Extract the [x, y] coordinate from the center of the cell holding the provided text.  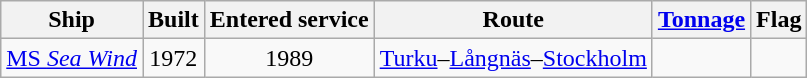
Turku–Långnäs–Stockholm [513, 58]
Entered service [289, 20]
Ship [72, 20]
Route [513, 20]
Flag [779, 20]
1972 [173, 58]
MS Sea Wind [72, 58]
Tonnage [701, 20]
1989 [289, 58]
Built [173, 20]
